Search for the cell housing the specified text and yield its [x, y] center coordinate. 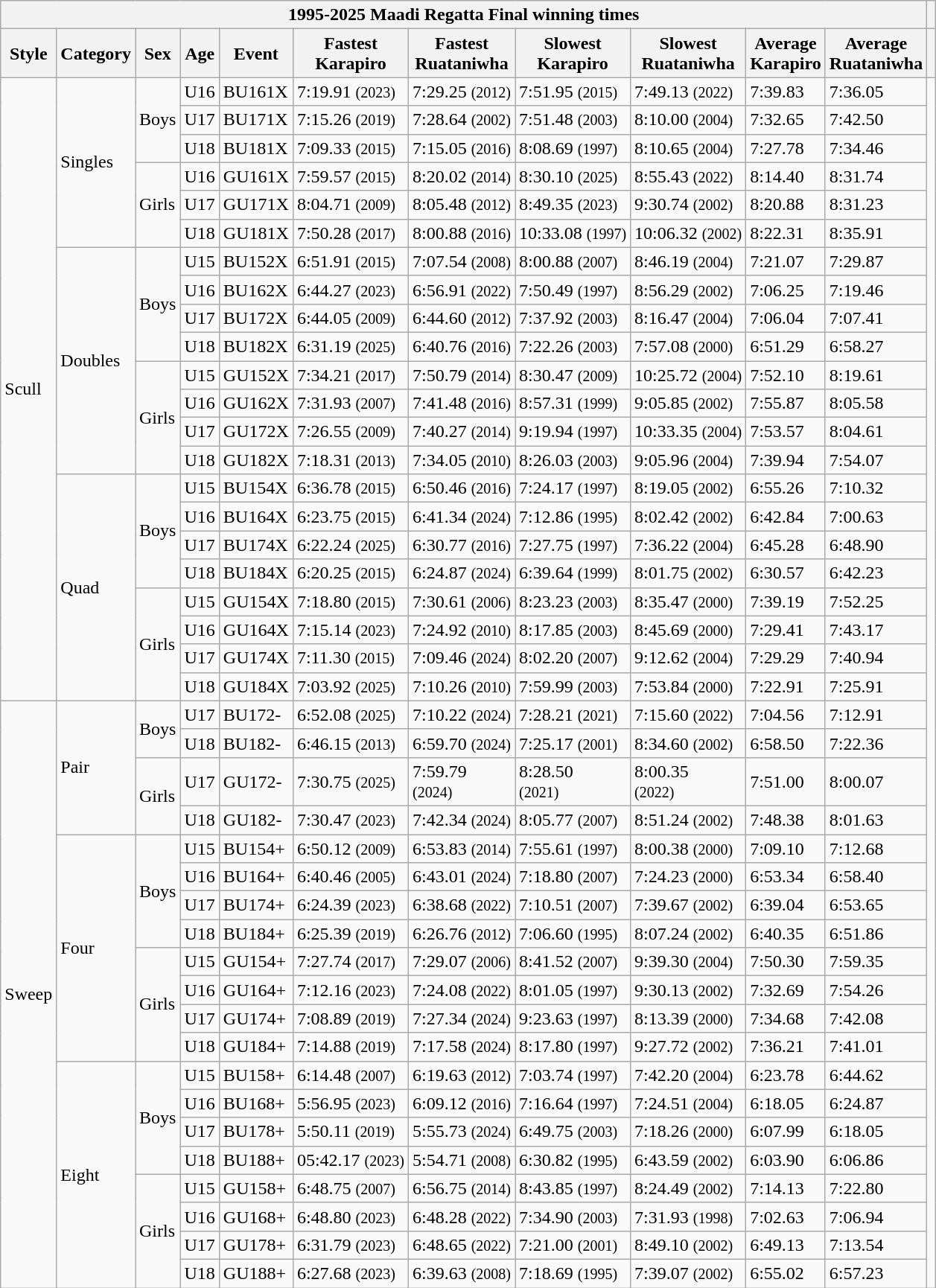
9:05.96 (2004) [688, 460]
6:50.46 (2016) [462, 488]
8:24.49 (2002) [688, 1188]
7:19.91 (2023) [350, 92]
7:03.92 (2025) [350, 686]
1995-2025 Maadi Regatta Final winning times [464, 15]
BU164+ [256, 877]
7:06.94 [876, 1217]
7:32.65 [786, 120]
6:03.90 [786, 1160]
7:50.49 (1997) [573, 290]
Pair [96, 767]
7:18.69 (1995) [573, 1273]
7:37.92 (2003) [573, 318]
8:05.48 (2012) [462, 205]
8:14.40 [786, 176]
7:18.80 (2007) [573, 877]
7:07.41 [876, 318]
6:52.08 (2025) [350, 715]
Event [256, 54]
8:00.88 (2007) [573, 261]
GU154X [256, 602]
GU164+ [256, 990]
6:57.23 [876, 1273]
10:06.32 (2002) [688, 233]
8:17.80 (1997) [573, 1047]
7:16.64 (1997) [573, 1103]
7:54.26 [876, 990]
7:22.26 (2003) [573, 346]
SlowestRuataniwha [688, 54]
8:20.88 [786, 205]
GU164X [256, 630]
8:19.61 [876, 374]
6:56.75 (2014) [462, 1188]
7:31.93 (1998) [688, 1217]
7:08.89 (2019) [350, 1018]
6:41.34 (2024) [462, 517]
7:29.29 [786, 658]
7:24.08 (2022) [462, 990]
7:34.46 [876, 148]
Doubles [96, 360]
6:56.91 (2022) [462, 290]
7:14.13 [786, 1188]
BU171X [256, 120]
6:09.12 (2016) [462, 1103]
7:25.17 (2001) [573, 743]
7:15.60 (2022) [688, 715]
6:31.19 (2025) [350, 346]
7:19.46 [876, 290]
7:15.14 (2023) [350, 630]
6:31.79 (2023) [350, 1245]
Category [96, 54]
6:44.27 (2023) [350, 290]
8:02.20 (2007) [573, 658]
7:51.48 (2003) [573, 120]
6:30.77 (2016) [462, 545]
7:14.88 (2019) [350, 1047]
7:02.63 [786, 1217]
9:30.74 (2002) [688, 205]
7:42.50 [876, 120]
7:34.90 (2003) [573, 1217]
7:30.47 (2023) [350, 820]
6:58.27 [876, 346]
6:58.40 [876, 877]
7:55.61 (1997) [573, 848]
7:18.26 (2000) [688, 1132]
7:42.08 [876, 1018]
5:50.11 (2019) [350, 1132]
6:07.99 [786, 1132]
GU171X [256, 205]
05:42.17 (2023) [350, 1160]
7:10.51 (2007) [573, 905]
8:26.03 (2003) [573, 460]
7:40.94 [876, 658]
8:43.85 (1997) [573, 1188]
6:36.78 (2015) [350, 488]
6:48.28 (2022) [462, 1217]
GU184+ [256, 1047]
7:39.07 (2002) [688, 1273]
6:43.01 (2024) [462, 877]
8:49.10 (2002) [688, 1245]
7:22.36 [876, 743]
GU174+ [256, 1018]
7:00.63 [876, 517]
7:24.17 (1997) [573, 488]
7:21.07 [786, 261]
8:08.69 (1997) [573, 148]
BU174X [256, 545]
6:20.25 (2015) [350, 573]
7:12.16 (2023) [350, 990]
9:27.72 (2002) [688, 1047]
7:24.92 (2010) [462, 630]
7:30.75 (2025) [350, 782]
6:30.57 [786, 573]
6:06.86 [876, 1160]
6:22.24 (2025) [350, 545]
7:53.84 (2000) [688, 686]
6:55.26 [786, 488]
7:55.87 [786, 404]
6:40.76 (2016) [462, 346]
GU154+ [256, 962]
6:24.87 [876, 1103]
8:00.88 (2016) [462, 233]
GU182X [256, 460]
BU174+ [256, 905]
8:10.65 (2004) [688, 148]
8:00.38 (2000) [688, 848]
7:43.17 [876, 630]
GU174X [256, 658]
7:41.01 [876, 1047]
7:31.93 (2007) [350, 404]
6:48.90 [876, 545]
6:59.70 (2024) [462, 743]
BU162X [256, 290]
6:19.63 (2012) [462, 1075]
7:15.26 (2019) [350, 120]
7:30.61 (2006) [462, 602]
6:51.29 [786, 346]
7:21.00 (2001) [573, 1245]
6:27.68 (2023) [350, 1273]
7:18.80 (2015) [350, 602]
BU172X [256, 318]
GU162X [256, 404]
8:57.31 (1999) [573, 404]
6:55.02 [786, 1273]
7:06.25 [786, 290]
Quad [96, 587]
6:42.23 [876, 573]
8:17.85 (2003) [573, 630]
7:27.75 (1997) [573, 545]
7:18.31 (2013) [350, 460]
7:51.00 [786, 782]
7:41.48 (2016) [462, 404]
8:04.61 [876, 432]
AverageRuataniwha [876, 54]
BU182X [256, 346]
6:24.39 (2023) [350, 905]
7:39.94 [786, 460]
BU161X [256, 92]
7:03.74 (1997) [573, 1075]
9:39.30 (2004) [688, 962]
7:06.04 [786, 318]
7:28.64 (2002) [462, 120]
6:51.91 (2015) [350, 261]
8:45.69 (2000) [688, 630]
7:50.30 [786, 962]
7:11.30 (2015) [350, 658]
6:23.78 [786, 1075]
7:52.25 [876, 602]
7:53.57 [786, 432]
7:59.79(2024) [462, 782]
8:20.02 (2014) [462, 176]
GU172- [256, 782]
6:53.83 (2014) [462, 848]
BU152X [256, 261]
6:51.86 [876, 934]
8:16.47 (2004) [688, 318]
7:32.69 [786, 990]
8:30.47 (2009) [573, 374]
Four [96, 947]
7:15.05 (2016) [462, 148]
7:34.05 (2010) [462, 460]
Style [28, 54]
8:10.00 (2004) [688, 120]
8:22.31 [786, 233]
7:29.41 [786, 630]
8:46.19 (2004) [688, 261]
BU184+ [256, 934]
Eight [96, 1174]
6:49.75 (2003) [573, 1132]
8:19.05 (2002) [688, 488]
10:33.35 (2004) [688, 432]
GU184X [256, 686]
8:07.24 (2002) [688, 934]
8:01.63 [876, 820]
7:36.05 [876, 92]
GU188+ [256, 1273]
BU188+ [256, 1160]
7:09.10 [786, 848]
7:34.21 (2017) [350, 374]
7:39.67 (2002) [688, 905]
6:46.15 (2013) [350, 743]
7:42.34 (2024) [462, 820]
7:29.87 [876, 261]
7:34.68 [786, 1018]
Sweep [28, 994]
7:24.23 (2000) [688, 877]
7:49.13 (2022) [688, 92]
7:10.26 (2010) [462, 686]
7:59.57 (2015) [350, 176]
8:41.52 (2007) [573, 962]
6:43.59 (2002) [688, 1160]
BU181X [256, 148]
6:40.46 (2005) [350, 877]
6:25.39 (2019) [350, 934]
Sex [158, 54]
SlowestKarapiro [573, 54]
6:49.13 [786, 1245]
7:36.22 (2004) [688, 545]
BU182- [256, 743]
8:01.05 (1997) [573, 990]
7:50.28 (2017) [350, 233]
7:36.21 [786, 1047]
7:10.32 [876, 488]
10:33.08 (1997) [573, 233]
8:13.39 (2000) [688, 1018]
BU168+ [256, 1103]
8:28.50(2021) [573, 782]
BU154X [256, 488]
FastestRuataniwha [462, 54]
Scull [28, 389]
6:48.65 (2022) [462, 1245]
6:45.28 [786, 545]
7:12.68 [876, 848]
GU178+ [256, 1245]
8:35.47 (2000) [688, 602]
8:34.60 (2002) [688, 743]
7:12.86 (1995) [573, 517]
7:22.91 [786, 686]
7:52.10 [786, 374]
9:19.94 (1997) [573, 432]
6:58.50 [786, 743]
7:10.22 (2024) [462, 715]
6:48.80 (2023) [350, 1217]
6:53.34 [786, 877]
8:51.24 (2002) [688, 820]
6:39.63 (2008) [462, 1273]
9:05.85 (2002) [688, 404]
7:57.08 (2000) [688, 346]
7:25.91 [876, 686]
8:31.23 [876, 205]
8:00.35(2022) [688, 782]
8:30.10 (2025) [573, 176]
6:38.68 (2022) [462, 905]
6:23.75 (2015) [350, 517]
8:23.23 (2003) [573, 602]
7:54.07 [876, 460]
9:30.13 (2002) [688, 990]
6:50.12 (2009) [350, 848]
7:13.54 [876, 1245]
7:40.27 (2014) [462, 432]
7:12.91 [876, 715]
7:27.74 (2017) [350, 962]
GU152X [256, 374]
GU161X [256, 176]
GU182- [256, 820]
6:53.65 [876, 905]
6:44.05 (2009) [350, 318]
BU154+ [256, 848]
6:14.48 (2007) [350, 1075]
AverageKarapiro [786, 54]
6:39.04 [786, 905]
5:56.95 (2023) [350, 1103]
BU184X [256, 573]
8:35.91 [876, 233]
6:44.62 [876, 1075]
BU178+ [256, 1132]
7:42.20 (2004) [688, 1075]
6:39.64 (1999) [573, 573]
7:51.95 (2015) [573, 92]
7:28.21 (2021) [573, 715]
FastestKarapiro [350, 54]
GU168+ [256, 1217]
7:09.33 (2015) [350, 148]
8:55.43 (2022) [688, 176]
5:55.73 (2024) [462, 1132]
9:23.63 (1997) [573, 1018]
6:40.35 [786, 934]
7:27.34 (2024) [462, 1018]
8:49.35 (2023) [573, 205]
BU158+ [256, 1075]
8:00.07 [876, 782]
7:24.51 (2004) [688, 1103]
7:17.58 (2024) [462, 1047]
7:26.55 (2009) [350, 432]
8:01.75 (2002) [688, 573]
BU164X [256, 517]
7:27.78 [786, 148]
7:39.19 [786, 602]
7:48.38 [786, 820]
GU172X [256, 432]
8:02.42 (2002) [688, 517]
6:30.82 (1995) [573, 1160]
7:06.60 (1995) [573, 934]
7:59.99 (2003) [573, 686]
BU172- [256, 715]
8:05.77 (2007) [573, 820]
8:05.58 [876, 404]
6:44.60 (2012) [462, 318]
GU181X [256, 233]
7:29.25 (2012) [462, 92]
Age [200, 54]
8:56.29 (2002) [688, 290]
7:29.07 (2006) [462, 962]
7:39.83 [786, 92]
8:04.71 (2009) [350, 205]
10:25.72 (2004) [688, 374]
6:26.76 (2012) [462, 934]
7:04.56 [786, 715]
7:09.46 (2024) [462, 658]
6:24.87 (2024) [462, 573]
6:42.84 [786, 517]
5:54.71 (2008) [462, 1160]
7:22.80 [876, 1188]
7:59.35 [876, 962]
9:12.62 (2004) [688, 658]
Singles [96, 162]
7:07.54 (2008) [462, 261]
GU158+ [256, 1188]
6:48.75 (2007) [350, 1188]
7:50.79 (2014) [462, 374]
8:31.74 [876, 176]
